Search for the cell housing the specified text and yield its (X, Y) center coordinate. 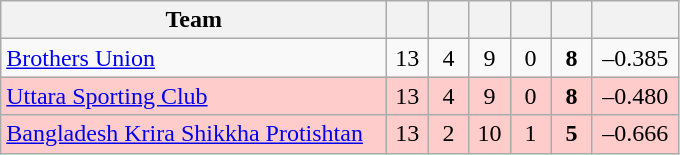
–0.480 (635, 96)
Team (194, 20)
Bangladesh Krira Shikkha Protishtan (194, 134)
–0.385 (635, 58)
10 (490, 134)
1 (530, 134)
2 (448, 134)
Uttara Sporting Club (194, 96)
–0.666 (635, 134)
Brothers Union (194, 58)
5 (572, 134)
